Detect which cell encompasses the target text, then output its [x, y] center coordinate. 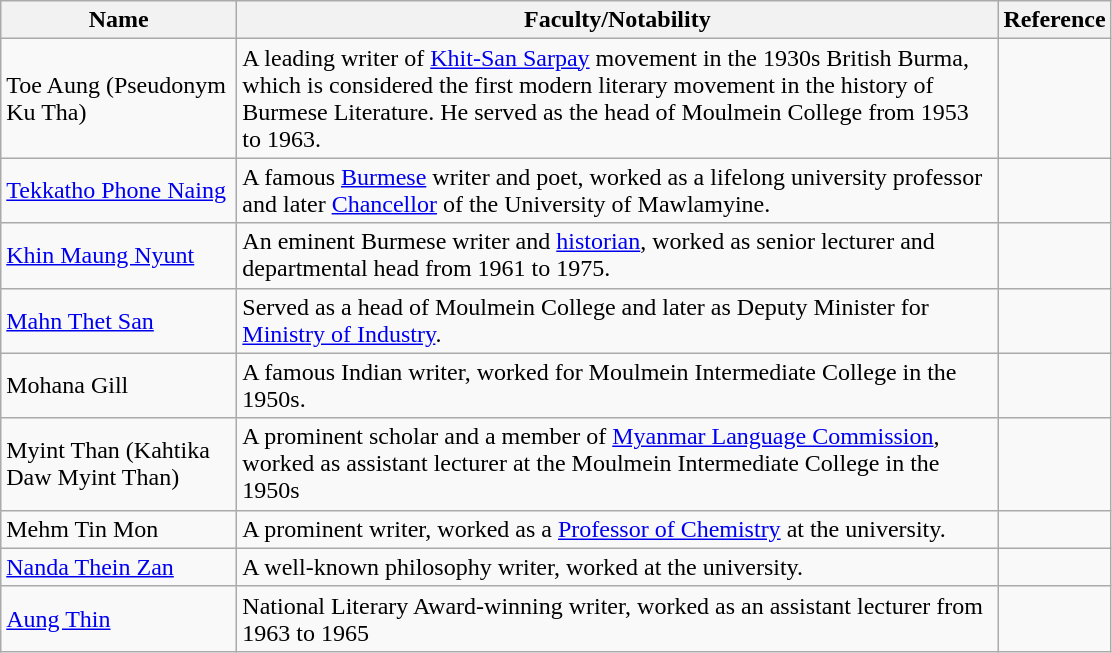
Tekkatho Phone Naing [119, 190]
Myint Than (Kahtika Daw Myint Than) [119, 464]
An eminent Burmese writer and historian, worked as senior lecturer and departmental head from 1961 to 1975. [618, 256]
A prominent writer, worked as a Professor of Chemistry at the university. [618, 529]
Mehm Tin Mon [119, 529]
Served as a head of Moulmein College and later as Deputy Minister for Ministry of Industry. [618, 320]
A famous Burmese writer and poet, worked as a lifelong university professor and later Chancellor of the University of Mawlamyine. [618, 190]
A famous Indian writer, worked for Moulmein Intermediate College in the 1950s. [618, 386]
Aung Thin [119, 618]
A prominent scholar and a member of Myanmar Language Commission, worked as assistant lecturer at the Moulmein Intermediate College in the 1950s [618, 464]
Faculty/Notability [618, 20]
Mahn Thet San [119, 320]
Toe Aung (Pseudonym Ku Tha) [119, 98]
A well-known philosophy writer, worked at the university. [618, 567]
National Literary Award-winning writer, worked as an assistant lecturer from 1963 to 1965 [618, 618]
Mohana Gill [119, 386]
Khin Maung Nyunt [119, 256]
Name [119, 20]
Reference [1054, 20]
Nanda Thein Zan [119, 567]
